For the text-containing cell, return its midpoint in (x, y) coordinate format. 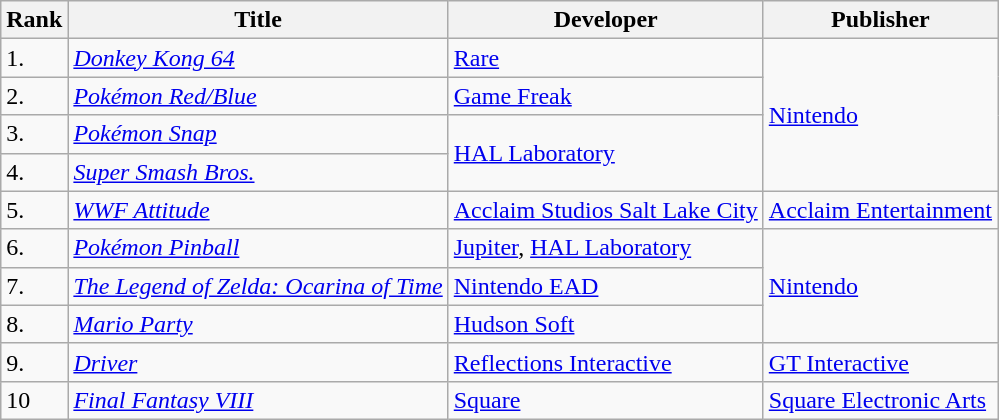
Mario Party (258, 324)
8. (34, 324)
10 (34, 400)
Driver (258, 362)
Final Fantasy VIII (258, 400)
5. (34, 210)
1. (34, 58)
6. (34, 248)
Pokémon Pinball (258, 248)
Square Electronic Arts (880, 400)
Pokémon Snap (258, 134)
Hudson Soft (606, 324)
Game Freak (606, 96)
2. (34, 96)
HAL Laboratory (606, 153)
WWF Attitude (258, 210)
Nintendo EAD (606, 286)
Rank (34, 20)
Title (258, 20)
Pokémon Red/Blue (258, 96)
Publisher (880, 20)
Rare (606, 58)
Reflections Interactive (606, 362)
The Legend of Zelda: Ocarina of Time (258, 286)
Square (606, 400)
GT Interactive (880, 362)
3. (34, 134)
Acclaim Studios Salt Lake City (606, 210)
Acclaim Entertainment (880, 210)
Super Smash Bros. (258, 172)
Jupiter, HAL Laboratory (606, 248)
4. (34, 172)
7. (34, 286)
9. (34, 362)
Donkey Kong 64 (258, 58)
Developer (606, 20)
